Determine the [X, Y] coordinate at the center of the cell enclosing the given text.  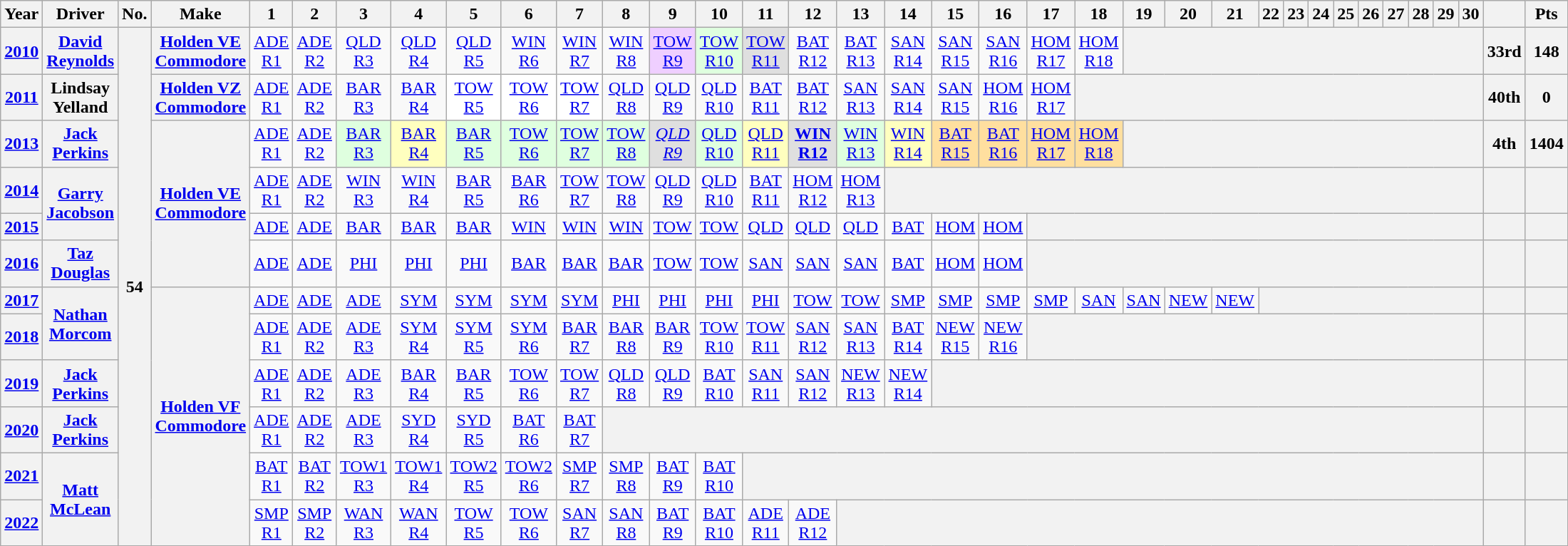
No. [135, 14]
HOM R12 [813, 190]
WIN R8 [626, 51]
14 [908, 14]
SANR12 [813, 383]
BATR15 [955, 144]
BAT R13 [861, 51]
TOW R9 [673, 51]
2010 [21, 51]
9 [673, 14]
Year [21, 14]
TOWR5 [473, 522]
ADER12 [813, 522]
Make [201, 14]
4 [419, 14]
TOW2R5 [473, 476]
Matt McLean [81, 499]
2 [314, 14]
TOW R5 [473, 97]
HOMR17 [1051, 144]
BAR R5 [473, 190]
BATR6 [529, 429]
1 [272, 14]
2014 [21, 190]
SMPR2 [314, 522]
SYM R4 [419, 336]
NEWR13 [861, 383]
Nathan Morcom [81, 324]
David Reynolds [81, 51]
2021 [21, 476]
BAR R9 [673, 336]
QLDR10 [718, 144]
2018 [21, 336]
2022 [21, 522]
148 [1547, 51]
SAN R12 [813, 336]
5 [473, 14]
WIN R4 [419, 190]
18 [1099, 14]
17 [1051, 14]
Taz Douglas [81, 264]
NEW R15 [955, 336]
7 [579, 14]
12 [813, 14]
WINR14 [908, 144]
QLDR11 [765, 144]
16 [1004, 14]
11 [765, 14]
SMPR7 [579, 476]
SMPR8 [626, 476]
SANR7 [579, 522]
BAR R4 [419, 97]
ADER3 [363, 429]
10 [718, 14]
WIN R6 [529, 51]
3 [363, 14]
TOW R6 [529, 97]
30 [1471, 14]
SYDR4 [419, 429]
TOW R8 [626, 190]
23 [1296, 14]
TOW2R6 [529, 476]
24 [1321, 14]
28 [1421, 14]
TOW1R4 [419, 476]
BAR R3 [363, 97]
2011 [21, 97]
SYM R6 [529, 336]
4th [1504, 144]
Holden VZ Commodore [201, 97]
SANR8 [626, 522]
2017 [21, 300]
SYDR5 [473, 429]
QLD R4 [419, 51]
27 [1396, 14]
BAR R7 [579, 336]
ADER11 [765, 522]
SANR11 [765, 383]
Lindsay Yelland [81, 97]
Driver [81, 14]
1404 [1547, 144]
QLD R5 [473, 51]
NEW R16 [1004, 336]
Garry Jacobson [81, 204]
6 [529, 14]
2013 [21, 144]
BATR2 [314, 476]
2020 [21, 429]
BATR16 [1004, 144]
20 [1188, 14]
WINR13 [861, 144]
WANR3 [363, 522]
13 [861, 14]
WANR4 [419, 522]
Holden VF Commodore [201, 416]
22 [1272, 14]
QLDR9 [673, 144]
BAR R8 [626, 336]
25 [1346, 14]
BARR3 [363, 144]
WIN R3 [363, 190]
Pts [1547, 14]
HOM R13 [861, 190]
BAT R14 [908, 336]
BATR1 [272, 476]
BATR7 [579, 429]
40th [1504, 97]
SMPR1 [272, 522]
NEWR14 [908, 383]
2019 [21, 383]
19 [1143, 14]
26 [1371, 14]
15 [955, 14]
29 [1445, 14]
TOWR8 [626, 144]
0 [1547, 97]
WINR12 [813, 144]
TOW1R3 [363, 476]
54 [135, 287]
2016 [21, 264]
HOMR18 [1099, 144]
33rd [1504, 51]
21 [1235, 14]
HOM R16 [1004, 97]
BAR R6 [529, 190]
2015 [21, 227]
HOM R18 [1099, 51]
WIN R7 [579, 51]
QLD R3 [363, 51]
SYM R5 [473, 336]
SAN R16 [1004, 51]
8 [626, 14]
